Return (x, y) of the center of cell containing provided text 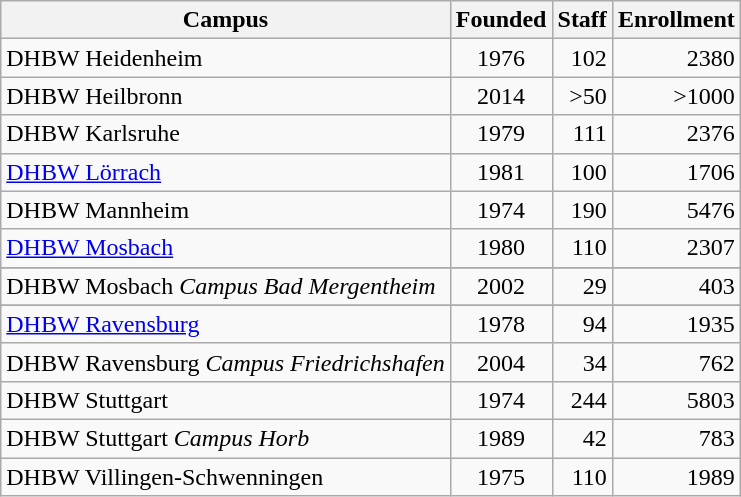
2004 (501, 362)
Campus (226, 20)
102 (582, 58)
Enrollment (676, 20)
1976 (501, 58)
42 (582, 438)
762 (676, 362)
2376 (676, 134)
1979 (501, 134)
2002 (501, 286)
2307 (676, 248)
DHBW Heidenheim (226, 58)
403 (676, 286)
DHBW Mosbach Campus Bad Mergentheim (226, 286)
5803 (676, 400)
DHBW Mannheim (226, 210)
DHBW Lörrach (226, 172)
1706 (676, 172)
DHBW Villingen-Schwenningen (226, 477)
DHBW Karlsruhe (226, 134)
2014 (501, 96)
Founded (501, 20)
>1000 (676, 96)
>50 (582, 96)
1978 (501, 324)
DHBW Ravensburg (226, 324)
111 (582, 134)
190 (582, 210)
1981 (501, 172)
1980 (501, 248)
DHBW Mosbach (226, 248)
DHBW Ravensburg Campus Friedrichshafen (226, 362)
Staff (582, 20)
783 (676, 438)
34 (582, 362)
5476 (676, 210)
DHBW Stuttgart Campus Horb (226, 438)
1975 (501, 477)
94 (582, 324)
DHBW Stuttgart (226, 400)
100 (582, 172)
1935 (676, 324)
2380 (676, 58)
244 (582, 400)
29 (582, 286)
DHBW Heilbronn (226, 96)
